Locate the cell with the specified text and output its [X, Y] center coordinate. 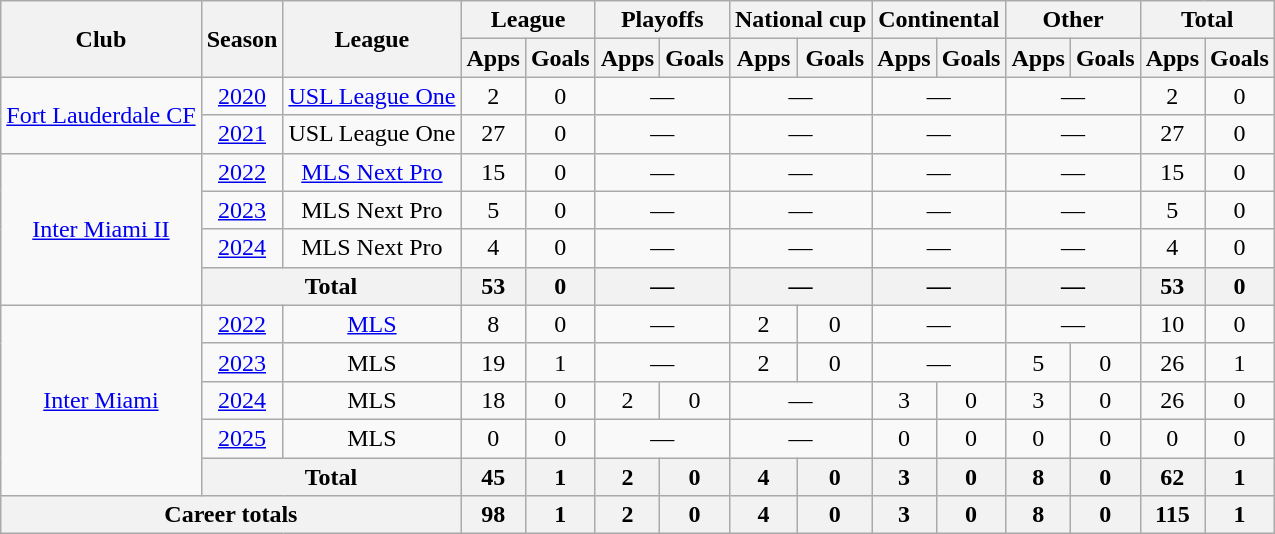
115 [1172, 515]
Fort Lauderdale CF [101, 115]
Club [101, 39]
Season [242, 39]
2025 [242, 438]
Other [1073, 20]
18 [493, 400]
98 [493, 515]
Inter Miami II [101, 229]
2020 [242, 96]
45 [493, 477]
National cup [800, 20]
Playoffs [662, 20]
Continental [939, 20]
Career totals [231, 515]
62 [1172, 477]
19 [493, 362]
Inter Miami [101, 400]
10 [1172, 324]
2021 [242, 134]
